From the cell containing the given text, extract its center point as [x, y] coordinate. 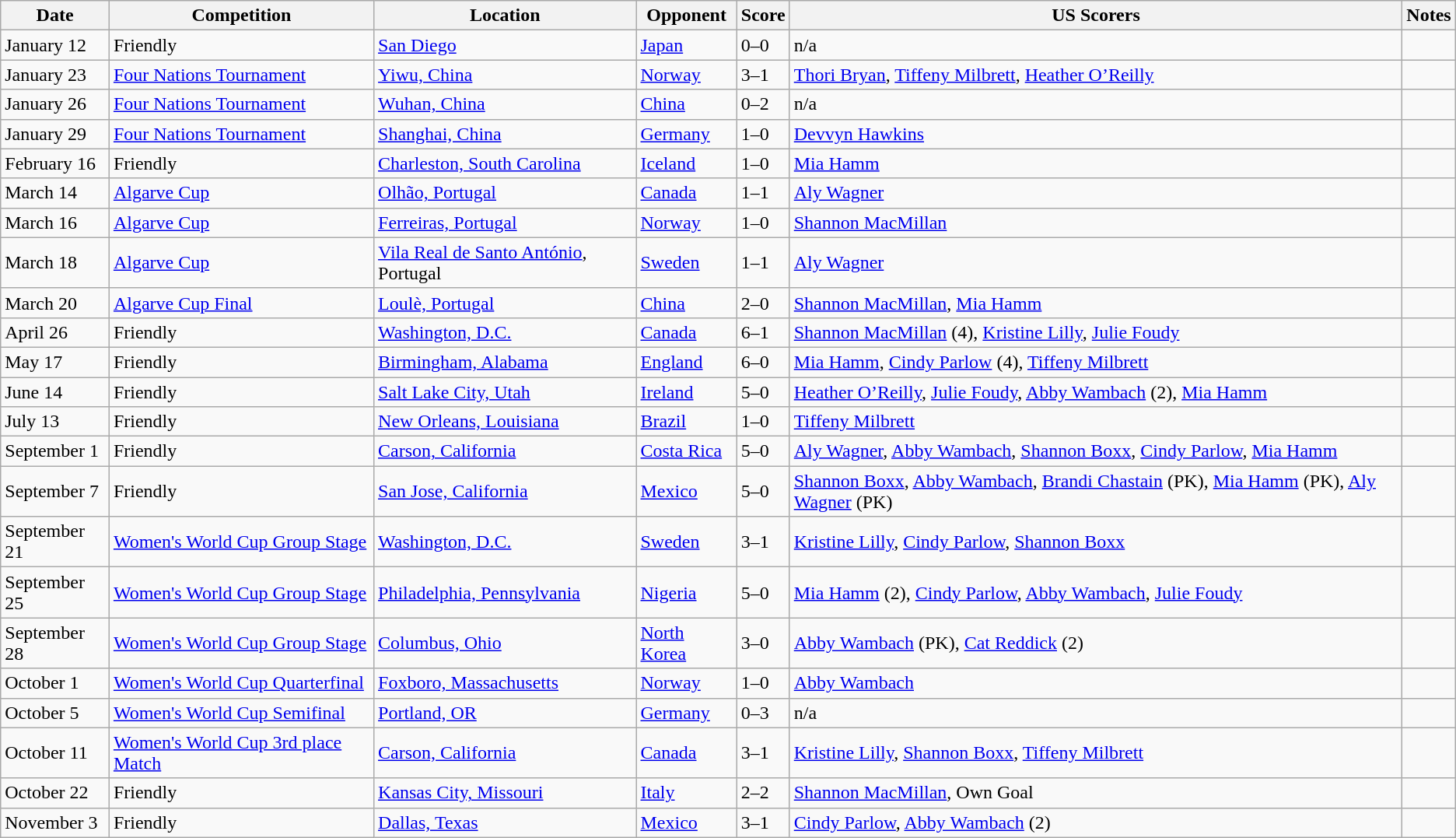
Abby Wambach (PK), Cat Reddick (2) [1096, 643]
2–0 [763, 303]
Notes [1429, 16]
Kristine Lilly, Shannon Boxx, Tiffeny Milbrett [1096, 753]
Shanghai, China [506, 134]
Yiwu, China [506, 75]
Mia Hamm, Cindy Parlow (4), Tiffeny Milbrett [1096, 362]
0–3 [763, 713]
Loulè, Portugal [506, 303]
Wuhan, China [506, 104]
September 21 [55, 542]
Columbus, Ohio [506, 643]
Ferreiras, Portugal [506, 223]
Shannon MacMillan, Mia Hamm [1096, 303]
April 26 [55, 332]
Shannon MacMillan (4), Kristine Lilly, Julie Foudy [1096, 332]
Score [763, 16]
October 5 [55, 713]
North Korea [686, 643]
Portland, OR [506, 713]
Salt Lake City, Utah [506, 391]
Dallas, Texas [506, 822]
September 1 [55, 451]
Abby Wambach [1096, 683]
July 13 [55, 422]
Vila Real de Santo António, Portugal [506, 263]
October 11 [55, 753]
2–2 [763, 793]
San Jose, California [506, 492]
Shannon Boxx, Abby Wambach, Brandi Chastain (PK), Mia Hamm (PK), Aly Wagner (PK) [1096, 492]
September 25 [55, 593]
Heather O’Reilly, Julie Foudy, Abby Wambach (2), Mia Hamm [1096, 391]
San Diego [506, 45]
3–0 [763, 643]
Algarve Cup Final [241, 303]
January 23 [55, 75]
US Scorers [1096, 16]
6–1 [763, 332]
Nigeria [686, 593]
September 28 [55, 643]
Kansas City, Missouri [506, 793]
January 12 [55, 45]
June 14 [55, 391]
Women's World Cup 3rd place Match [241, 753]
Women's World Cup Semifinal [241, 713]
Mia Hamm (2), Cindy Parlow, Abby Wambach, Julie Foudy [1096, 593]
Devvyn Hawkins [1096, 134]
Mia Hamm [1096, 163]
Shannon MacMillan, Own Goal [1096, 793]
September 7 [55, 492]
New Orleans, Louisiana [506, 422]
0–0 [763, 45]
6–0 [763, 362]
Women's World Cup Quarterfinal [241, 683]
Italy [686, 793]
February 16 [55, 163]
Ireland [686, 391]
Opponent [686, 16]
Date [55, 16]
March 16 [55, 223]
Brazil [686, 422]
Olhão, Portugal [506, 193]
October 22 [55, 793]
Kristine Lilly, Cindy Parlow, Shannon Boxx [1096, 542]
Foxboro, Massachusetts [506, 683]
November 3 [55, 822]
Japan [686, 45]
Iceland [686, 163]
Charleston, South Carolina [506, 163]
Cindy Parlow, Abby Wambach (2) [1096, 822]
Location [506, 16]
January 29 [55, 134]
Competition [241, 16]
March 18 [55, 263]
England [686, 362]
Philadelphia, Pennsylvania [506, 593]
Costa Rica [686, 451]
0–2 [763, 104]
Tiffeny Milbrett [1096, 422]
Thori Bryan, Tiffeny Milbrett, Heather O’Reilly [1096, 75]
Aly Wagner, Abby Wambach, Shannon Boxx, Cindy Parlow, Mia Hamm [1096, 451]
January 26 [55, 104]
October 1 [55, 683]
Shannon MacMillan [1096, 223]
Birmingham, Alabama [506, 362]
March 14 [55, 193]
March 20 [55, 303]
May 17 [55, 362]
